Pinpoint the cell where the given text exists, returning its (X, Y) midpoint coordinate. 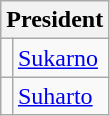
President (55, 20)
Suharto (60, 96)
Sukarno (60, 58)
